Pinpoint the cell where the given text exists, returning its [x, y] midpoint coordinate. 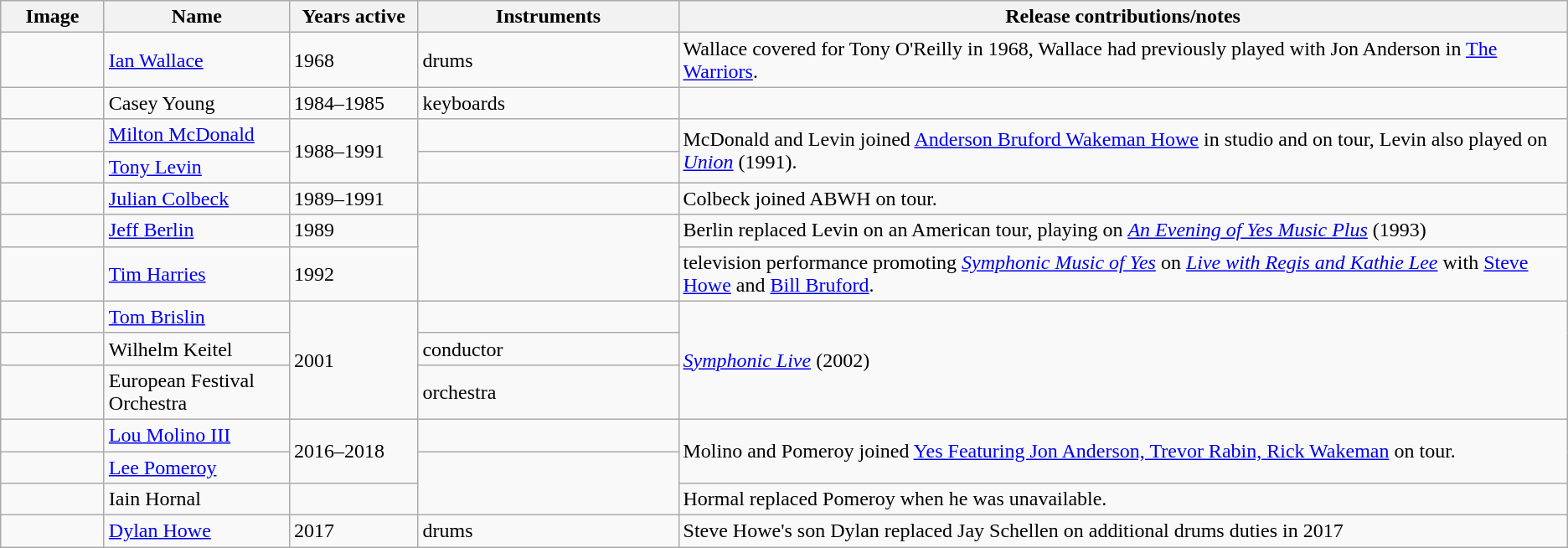
Milton McDonald [196, 135]
Name [196, 17]
Lou Molino III [196, 435]
Instruments [548, 17]
Image [53, 17]
Iain Hornal [196, 499]
Julian Colbeck [196, 199]
Years active [353, 17]
1989 [353, 230]
keyboards [548, 103]
2001 [353, 360]
television performance promoting Symphonic Music of Yes on Live with Regis and Kathie Lee with Steve Howe and Bill Bruford. [1122, 273]
conductor [548, 349]
Tony Levin [196, 167]
2017 [353, 531]
Jeff Berlin [196, 230]
1992 [353, 273]
Wilhelm Keitel [196, 349]
Lee Pomeroy [196, 467]
Berlin replaced Levin on an American tour, playing on An Evening of Yes Music Plus (1993) [1122, 230]
European Festival Orchestra [196, 392]
Casey Young [196, 103]
2016–2018 [353, 451]
Release contributions/notes [1122, 17]
McDonald and Levin joined Anderson Bruford Wakeman Howe in studio and on tour, Levin also played on Union (1991). [1122, 151]
Molino and Pomeroy joined Yes Featuring Jon Anderson, Trevor Rabin, Rick Wakeman on tour. [1122, 451]
Hormal replaced Pomeroy when he was unavailable. [1122, 499]
Dylan Howe [196, 531]
1989–1991 [353, 199]
Symphonic Live (2002) [1122, 360]
orchestra [548, 392]
Colbeck joined ABWH on tour. [1122, 199]
Tim Harries [196, 273]
Steve Howe's son Dylan replaced Jay Schellen on additional drums duties in 2017 [1122, 531]
Wallace covered for Tony O'Reilly in 1968, Wallace had previously played with Jon Anderson in The Warriors. [1122, 60]
Tom Brislin [196, 317]
Ian Wallace [196, 60]
1988–1991 [353, 151]
1968 [353, 60]
1984–1985 [353, 103]
